For the text-containing cell, return its midpoint in [X, Y] coordinate format. 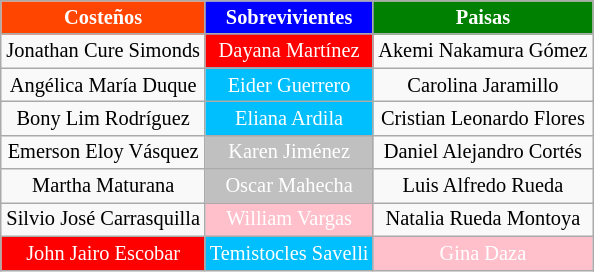
Paisas [482, 17]
Carolina Jaramillo [482, 85]
Natalia Rueda Montoya [482, 219]
Luis Alfredo Rueda [482, 186]
Gina Daza [482, 253]
Costeños [102, 17]
John Jairo Escobar [102, 253]
Cristian Leonardo Flores [482, 118]
Temistocles Savelli [289, 253]
Angélica María Duque [102, 85]
Eliana Ardila [289, 118]
Silvio José Carrasquilla [102, 219]
Martha Maturana [102, 186]
Sobrevivientes [289, 17]
Eider Guerrero [289, 85]
Emerson Eloy Vásquez [102, 152]
Oscar Mahecha [289, 186]
Dayana Martínez [289, 51]
Jonathan Cure Simonds [102, 51]
Akemi Nakamura Gómez [482, 51]
Bony Lim Rodríguez [102, 118]
Daniel Alejandro Cortés [482, 152]
William Vargas [289, 219]
Karen Jiménez [289, 152]
